Search for the cell housing the specified text and yield its [x, y] center coordinate. 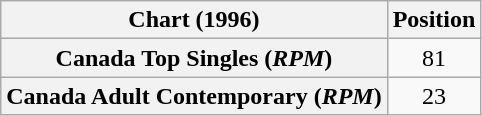
23 [434, 96]
81 [434, 58]
Canada Adult Contemporary (RPM) [194, 96]
Canada Top Singles (RPM) [194, 58]
Chart (1996) [194, 20]
Position [434, 20]
